Locate the cell with the specified text and output its (x, y) center coordinate. 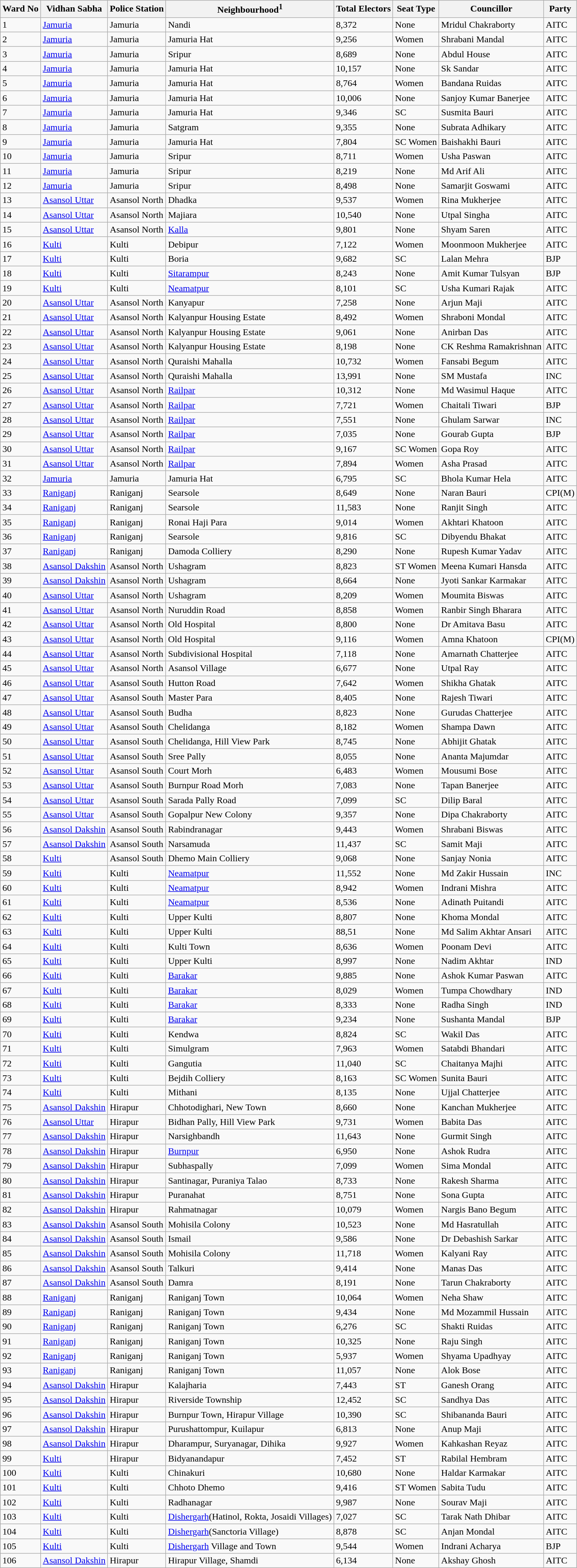
Sarada Pally Road (250, 800)
Dhemo Main Colliery (250, 859)
8,182 (363, 727)
Dibyendu Bhakat (491, 537)
Bhola Kumar Hela (491, 478)
SM Mustafa (491, 376)
Moonmoon Mukherjee (491, 244)
Dr Debashish Sarkar (491, 1239)
86 (21, 1268)
7,035 (363, 434)
Nuruddin Road (250, 610)
10,157 (363, 68)
8,191 (363, 1283)
88,51 (363, 932)
Radha Singh (491, 1005)
Narsamuda (250, 844)
Subrata Adhikary (491, 127)
Shibananda Bauri (491, 1414)
7,122 (363, 244)
73 (21, 1078)
Santinagar, Puraniya Talao (250, 1180)
Chelidanga (250, 727)
10,006 (363, 98)
6,813 (363, 1429)
Nadim Akhtar (491, 961)
Ronai Haji Para (250, 522)
18 (21, 273)
29 (21, 434)
Neha Shaw (491, 1297)
Shrabani Mandal (491, 39)
8,135 (363, 1093)
77 (21, 1136)
Abdul House (491, 54)
65 (21, 961)
Talkuri (250, 1268)
11,057 (363, 1370)
Kalla (250, 229)
Anjan Mondal (491, 1531)
9,414 (363, 1268)
92 (21, 1356)
7,963 (363, 1049)
Radhanagar (250, 1502)
Dishergarh(Hatinol, Rokta, Josaidi Villages) (250, 1517)
8,660 (363, 1107)
Chinakuri (250, 1473)
8,372 (363, 25)
26 (21, 390)
61 (21, 902)
52 (21, 771)
43 (21, 639)
Shikha Ghatak (491, 683)
8,764 (363, 83)
46 (21, 683)
15 (21, 229)
81 (21, 1195)
8,711 (363, 156)
58 (21, 859)
Tarak Nath Dhibar (491, 1517)
Md Salim Akhtar Ansari (491, 932)
Rajesh Tiwari (491, 698)
66 (21, 975)
69 (21, 1020)
51 (21, 756)
Chaitali Tiwari (491, 405)
11,040 (363, 1063)
Bidyanandapur (250, 1458)
40 (21, 595)
11,583 (363, 507)
Usha Paswan (491, 156)
Baishakhi Bauri (491, 142)
Ghulam Sarwar (491, 420)
Satabdi Bhandari (491, 1049)
Riverside Township (250, 1400)
8,824 (363, 1034)
Md Wasimul Haque (491, 390)
7,894 (363, 463)
Tapan Banerjee (491, 786)
Gangutia (250, 1063)
Bandana Ruidas (491, 83)
99 (21, 1458)
Simulgram (250, 1049)
Susmita Bauri (491, 113)
10,523 (363, 1224)
Md Hasratullah (491, 1224)
Kalyani Ray (491, 1254)
Haldar Karmakar (491, 1473)
Mousumi Bose (491, 771)
Dr Amitava Basu (491, 625)
Rupesh Kumar Yadav (491, 551)
8,636 (363, 946)
8,997 (363, 961)
Narsighbandh (250, 1136)
Adinath Puitandi (491, 902)
Amarnath Chatterjee (491, 654)
44 (21, 654)
Tarun Chakraborty (491, 1283)
16 (21, 244)
Sabita Tudu (491, 1488)
Ujjal Chatterjee (491, 1093)
Asha Prasad (491, 463)
68 (21, 1005)
Councillor (491, 9)
10 (21, 156)
36 (21, 537)
Akhtari Khatoon (491, 522)
Damoda Colliery (250, 551)
88 (21, 1297)
Babita Das (491, 1122)
91 (21, 1341)
97 (21, 1429)
7,258 (363, 302)
Subhaspally (250, 1166)
48 (21, 712)
Kulti Town (250, 946)
Seat Type (416, 9)
3 (21, 54)
Ward No (21, 9)
Sushanta Mandal (491, 1020)
8 (21, 127)
Md Arif Ali (491, 171)
Arjun Maji (491, 302)
Nargis Bano Begum (491, 1209)
5,937 (363, 1356)
9,927 (363, 1443)
8,101 (363, 288)
54 (21, 800)
Sima Mondal (491, 1166)
50 (21, 741)
67 (21, 990)
100 (21, 1473)
Ismail (250, 1239)
Abhijit Ghatak (491, 741)
Satgram (250, 127)
Vidhan Sabha (74, 9)
Rina Mukherjee (491, 200)
9,434 (363, 1312)
Sk Sandar (491, 68)
Rabindranagar (250, 829)
8,745 (363, 741)
Ranjit Singh (491, 507)
14 (21, 215)
59 (21, 873)
47 (21, 698)
Md Mozammil Hussain (491, 1312)
Mithani (250, 1093)
8,664 (363, 581)
101 (21, 1488)
Moumita Biswas (491, 595)
7,642 (363, 683)
Rabilal Hembram (491, 1458)
Chhotodighari, New Town (250, 1107)
Shraboni Mondal (491, 317)
6,950 (363, 1151)
105 (21, 1546)
80 (21, 1180)
Subdivisional Hospital (250, 654)
9,346 (363, 113)
Sitarampur (250, 273)
57 (21, 844)
9,014 (363, 522)
Shakti Ruidas (491, 1327)
9,061 (363, 332)
45 (21, 668)
Gourab Gupta (491, 434)
9 (21, 142)
93 (21, 1370)
6,483 (363, 771)
Usha Kumari Rajak (491, 288)
Raju Singh (491, 1341)
9,167 (363, 449)
Budha (250, 712)
82 (21, 1209)
Chhoto Dhemo (250, 1488)
7,721 (363, 405)
9,731 (363, 1122)
9,544 (363, 1546)
53 (21, 786)
33 (21, 493)
10,325 (363, 1341)
Kalajharia (250, 1385)
8,198 (363, 347)
37 (21, 551)
Chaitanya Majhi (491, 1063)
95 (21, 1400)
56 (21, 829)
Samarjit Goswami (491, 186)
Indrani Acharya (491, 1546)
9,987 (363, 1502)
Kanyapur (250, 302)
10,064 (363, 1297)
9,682 (363, 259)
Utpal Singha (491, 215)
1 (21, 25)
Boria (250, 259)
22 (21, 332)
9,068 (363, 859)
13 (21, 200)
7,804 (363, 142)
Damra (250, 1283)
34 (21, 507)
Sree Pally (250, 756)
6,134 (363, 1561)
Chelidanga, Hill View Park (250, 741)
Kanchan Mukherjee (491, 1107)
8,209 (363, 595)
Wakil Das (491, 1034)
41 (21, 610)
78 (21, 1151)
24 (21, 361)
9,355 (363, 127)
Ranbir Singh Bharara (491, 610)
11,552 (363, 873)
38 (21, 566)
Khoma Mondal (491, 917)
Anup Maji (491, 1429)
7,083 (363, 786)
8,733 (363, 1180)
Jyoti Sankar Karmakar (491, 581)
30 (21, 449)
Burnpur Road Morh (250, 786)
8,055 (363, 756)
Alok Bose (491, 1370)
Shrabani Biswas (491, 829)
Amit Kumar Tulsyan (491, 273)
Kahkashan Reyaz (491, 1443)
13,991 (363, 376)
89 (21, 1312)
31 (21, 463)
70 (21, 1034)
Gopalpur New Colony (250, 815)
Burnpur Town, Hirapur Village (250, 1414)
Gurudas Chatterjee (491, 712)
Burnpur (250, 1151)
83 (21, 1224)
Shyama Upadhyay (491, 1356)
10,079 (363, 1209)
Ashok Kumar Paswan (491, 975)
104 (21, 1531)
Neighbourhood1 (250, 9)
Ananta Majumdar (491, 756)
23 (21, 347)
10,540 (363, 215)
10,680 (363, 1473)
17 (21, 259)
10,732 (363, 361)
9,816 (363, 537)
9,357 (363, 815)
Sanjoy Kumar Banerjee (491, 98)
Dilip Baral (491, 800)
Gurmit Singh (491, 1136)
11,643 (363, 1136)
Master Para (250, 698)
8,751 (363, 1195)
4 (21, 68)
Majiara (250, 215)
Samit Maji (491, 844)
8,405 (363, 698)
55 (21, 815)
6,795 (363, 478)
Hutton Road (250, 683)
Sona Gupta (491, 1195)
75 (21, 1107)
11,718 (363, 1254)
Ashok Rudra (491, 1151)
11 (21, 171)
Shyam Saren (491, 229)
10,312 (363, 390)
8,243 (363, 273)
49 (21, 727)
96 (21, 1414)
Rakesh Sharma (491, 1180)
9,885 (363, 975)
6,677 (363, 668)
Bidhan Pally, Hill View Park (250, 1122)
8,492 (363, 317)
Dishergarh Village and Town (250, 1546)
25 (21, 376)
Dipa Chakraborty (491, 815)
71 (21, 1049)
Dishergarh(Sanctoria Village) (250, 1531)
98 (21, 1443)
6 (21, 98)
35 (21, 522)
20 (21, 302)
27 (21, 405)
6,276 (363, 1327)
74 (21, 1093)
Indrani Mishra (491, 888)
12,452 (363, 1400)
8,878 (363, 1531)
Amna Khatoon (491, 639)
2 (21, 39)
Sandhya Das (491, 1400)
85 (21, 1254)
8,290 (363, 551)
Anirban Das (491, 332)
8,536 (363, 902)
32 (21, 478)
7,027 (363, 1517)
8,649 (363, 493)
62 (21, 917)
Dhadka (250, 200)
106 (21, 1561)
9,234 (363, 1020)
8,333 (363, 1005)
8,689 (363, 54)
Md Zakir Hussain (491, 873)
94 (21, 1385)
Poonam Devi (491, 946)
Sunita Bauri (491, 1078)
Debipur (250, 244)
87 (21, 1283)
Tumpa Chowdhary (491, 990)
63 (21, 932)
8,029 (363, 990)
Rahmatnagar (250, 1209)
28 (21, 420)
79 (21, 1166)
Manas Das (491, 1268)
Asansol Village (250, 668)
7 (21, 113)
9,256 (363, 39)
103 (21, 1517)
9,116 (363, 639)
42 (21, 625)
7,551 (363, 420)
9,416 (363, 1488)
64 (21, 946)
9,801 (363, 229)
Naran Bauri (491, 493)
Fansabi Begum (491, 361)
Utpal Ray (491, 668)
Party (560, 9)
84 (21, 1239)
Nandi (250, 25)
8,942 (363, 888)
76 (21, 1122)
Court Morh (250, 771)
9,586 (363, 1239)
7,443 (363, 1385)
Police Station (137, 9)
Mridul Chakraborty (491, 25)
7,452 (363, 1458)
7,118 (363, 654)
11,437 (363, 844)
Total Electors (363, 9)
5 (21, 83)
72 (21, 1063)
102 (21, 1502)
Meena Kumari Hansda (491, 566)
Puranahat (250, 1195)
10,390 (363, 1414)
Sourav Maji (491, 1502)
60 (21, 888)
21 (21, 317)
8,219 (363, 171)
8,800 (363, 625)
Dharampur, Suryanagar, Dihika (250, 1443)
Lalan Mehra (491, 259)
Ganesh Orang (491, 1385)
Purushattompur, Kuilapur (250, 1429)
39 (21, 581)
12 (21, 186)
90 (21, 1327)
8,498 (363, 186)
Shampa Dawn (491, 727)
9,537 (363, 200)
19 (21, 288)
Gopa Roy (491, 449)
Kendwa (250, 1034)
8,807 (363, 917)
Sanjay Nonia (491, 859)
CK Reshma Ramakrishnan (491, 347)
Hirapur Village, Shamdi (250, 1561)
Bejdih Colliery (250, 1078)
8,858 (363, 610)
8,163 (363, 1078)
Akshay Ghosh (491, 1561)
9,443 (363, 829)
